Detect which cell encompasses the target text, then output its [X, Y] center coordinate. 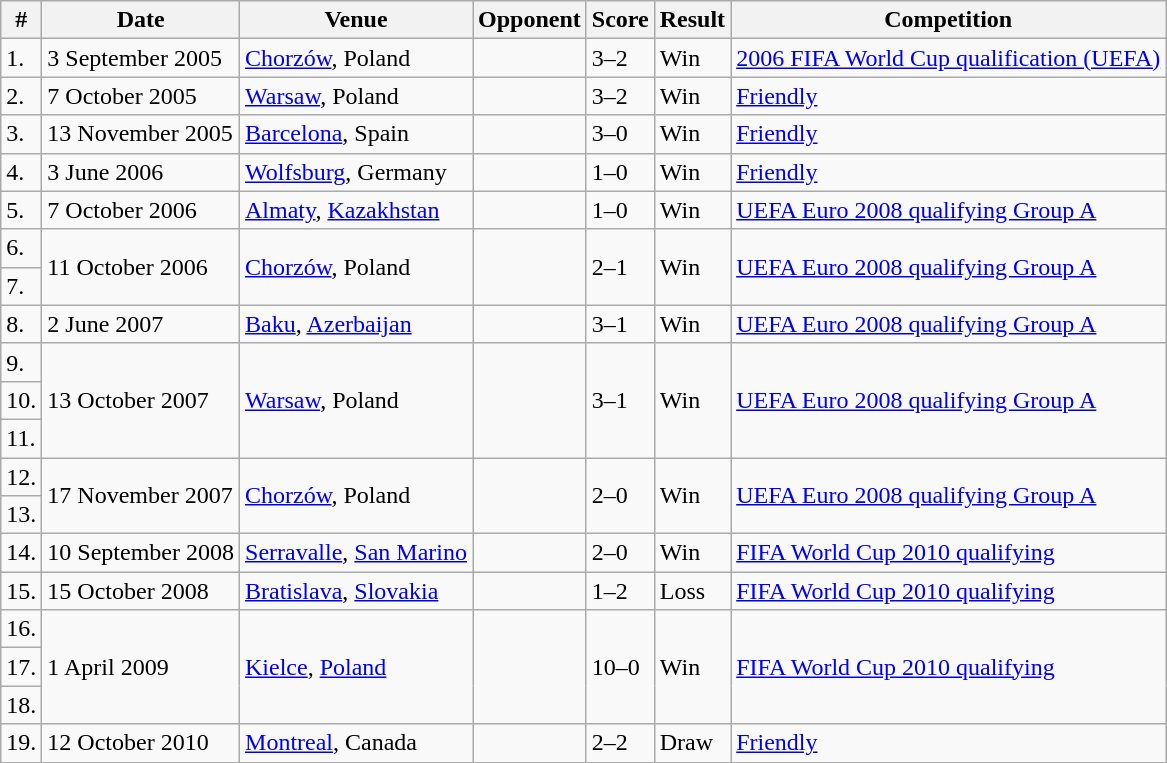
5. [22, 210]
8. [22, 324]
3–0 [620, 134]
4. [22, 172]
2–1 [620, 267]
3 June 2006 [141, 172]
10–0 [620, 667]
13 October 2007 [141, 400]
1 April 2009 [141, 667]
2–2 [620, 743]
Barcelona, Spain [356, 134]
14. [22, 553]
2. [22, 96]
19. [22, 743]
2 June 2007 [141, 324]
Draw [692, 743]
# [22, 20]
7. [22, 286]
Bratislava, Slovakia [356, 591]
10 September 2008 [141, 553]
3. [22, 134]
Result [692, 20]
6. [22, 248]
1. [22, 58]
Kielce, Poland [356, 667]
12. [22, 477]
9. [22, 362]
11 October 2006 [141, 267]
Wolfsburg, Germany [356, 172]
3 September 2005 [141, 58]
7 October 2005 [141, 96]
Loss [692, 591]
Opponent [530, 20]
Baku, Azerbaijan [356, 324]
Serravalle, San Marino [356, 553]
Venue [356, 20]
2006 FIFA World Cup qualification (UEFA) [948, 58]
Montreal, Canada [356, 743]
10. [22, 400]
Score [620, 20]
17. [22, 667]
15. [22, 591]
13. [22, 515]
18. [22, 705]
7 October 2006 [141, 210]
11. [22, 438]
16. [22, 629]
17 November 2007 [141, 496]
Date [141, 20]
15 October 2008 [141, 591]
Almaty, Kazakhstan [356, 210]
13 November 2005 [141, 134]
Competition [948, 20]
1–2 [620, 591]
12 October 2010 [141, 743]
